Extract the [x, y] coordinate from the center of the cell holding the provided text.  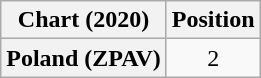
Chart (2020) [84, 20]
Position [213, 20]
2 [213, 58]
Poland (ZPAV) [84, 58]
